Search for the cell housing the specified text and yield its (x, y) center coordinate. 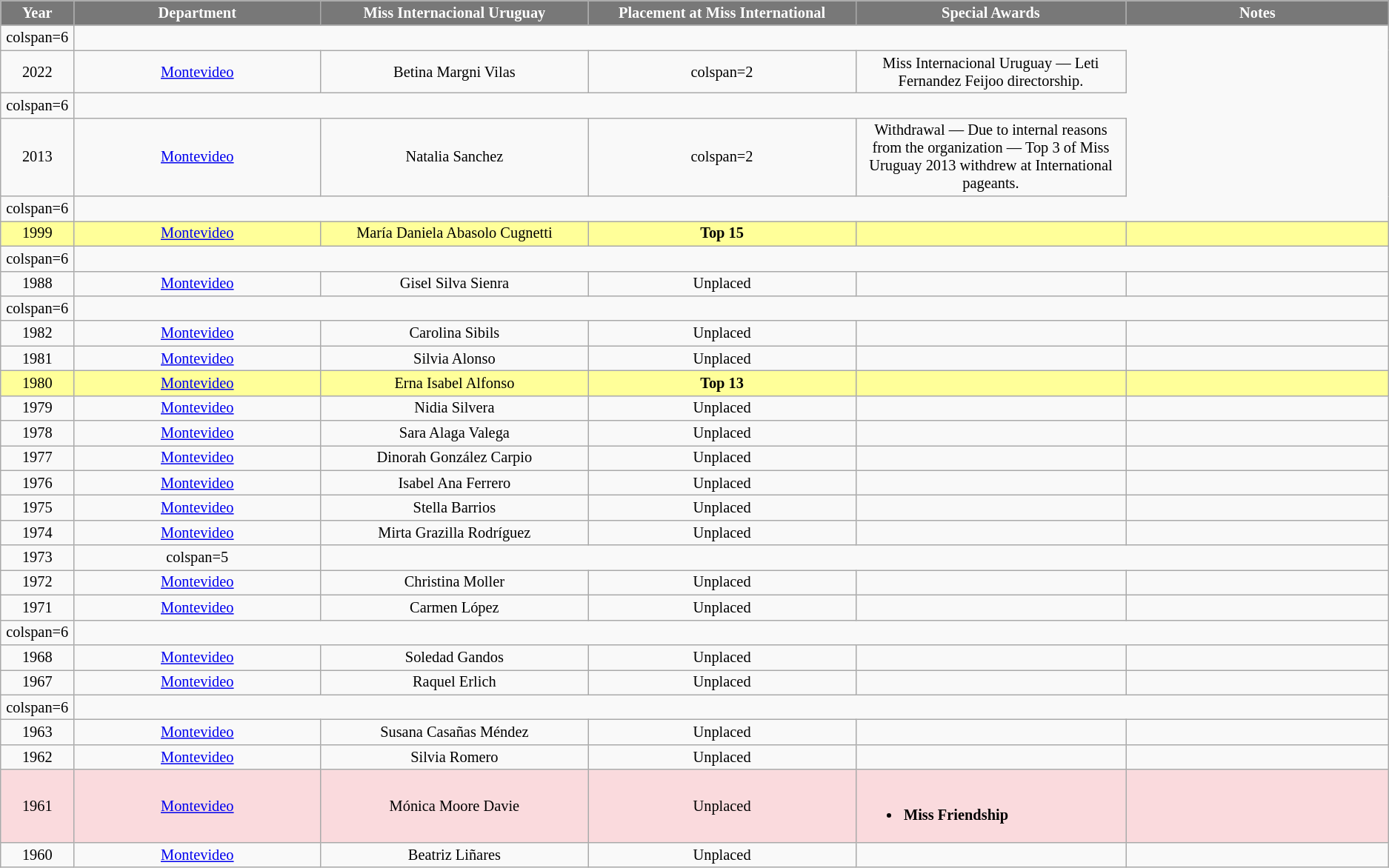
Silvia Alonso (455, 358)
Isabel Ana Ferrero (455, 483)
1962 (37, 757)
Dinorah González Carpio (455, 458)
1976 (37, 483)
Mónica Moore Davie (455, 806)
1972 (37, 582)
colspan=5 (197, 558)
1971 (37, 607)
Withdrawal — Due to internal reasons from the organization — Top 3 of Miss Uruguay 2013 withdrew at International pageants. (991, 157)
Department (197, 13)
1982 (37, 333)
Top 13 (722, 383)
Miss Internacional Uruguay (455, 13)
1981 (37, 358)
1960 (37, 855)
Betina Margni Vilas (455, 72)
1979 (37, 408)
Notes (1258, 13)
Erna Isabel Alfonso (455, 383)
1963 (37, 732)
1974 (37, 533)
Nidia Silvera (455, 408)
María Daniela Abasolo Cugnetti (455, 233)
1961 (37, 806)
1999 (37, 233)
1988 (37, 284)
Carmen López (455, 607)
Year (37, 13)
2013 (37, 157)
1977 (37, 458)
1980 (37, 383)
Miss Internacional Uruguay — Leti Fernandez Feijoo directorship. (991, 72)
Miss Friendship (991, 806)
Special Awards (991, 13)
Mirta Grazilla Rodríguez (455, 533)
Silvia Romero (455, 757)
Carolina Sibils (455, 333)
1973 (37, 558)
Natalia Sanchez (455, 157)
Raquel Erlich (455, 682)
Christina Moller (455, 582)
Beatriz Liñares (455, 855)
Soledad Gandos (455, 657)
1967 (37, 682)
Sara Alaga Valega (455, 433)
1978 (37, 433)
Stella Barrios (455, 507)
Susana Casañas Méndez (455, 732)
1968 (37, 657)
1975 (37, 507)
Gisel Silva Sienra (455, 284)
2022 (37, 72)
Placement at Miss International (722, 13)
Top 15 (722, 233)
